Output the (x, y) coordinate of the center of the cell containing the given text.  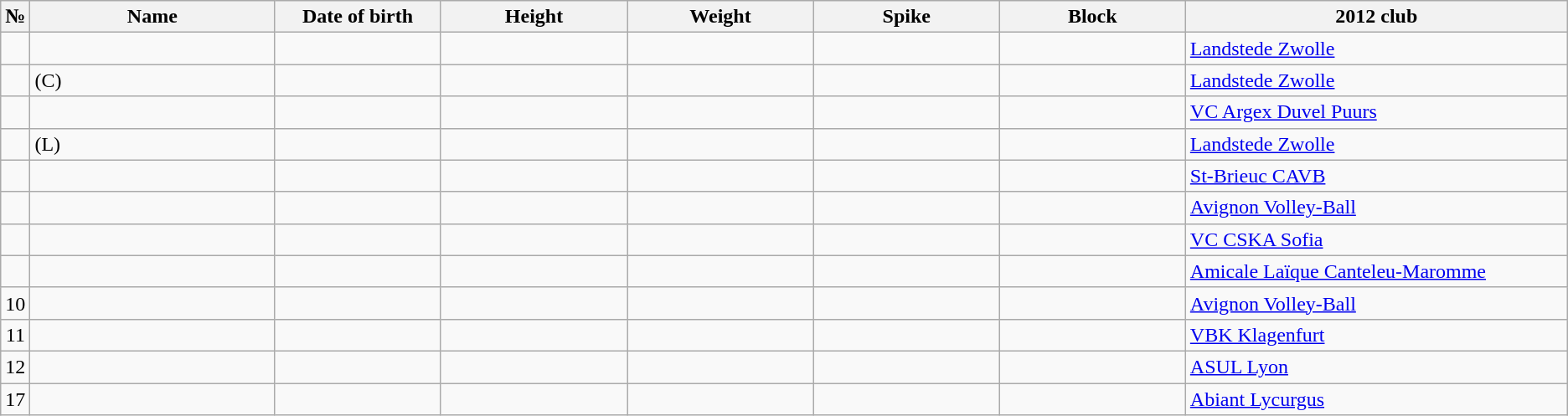
Block (1092, 17)
10 (15, 303)
Height (534, 17)
VC Argex Duvel Puurs (1376, 112)
(L) (152, 144)
Amicale Laïque Canteleu-Maromme (1376, 271)
(C) (152, 80)
Date of birth (358, 17)
St-Brieuc CAVB (1376, 176)
Weight (720, 17)
VC CSKA Sofia (1376, 239)
17 (15, 399)
ASUL Lyon (1376, 367)
2012 club (1376, 17)
VBK Klagenfurt (1376, 335)
№ (15, 17)
Name (152, 17)
11 (15, 335)
12 (15, 367)
Spike (906, 17)
Abiant Lycurgus (1376, 399)
